Find where the given text appears and provide that cell's center as [X, Y] coordinate. 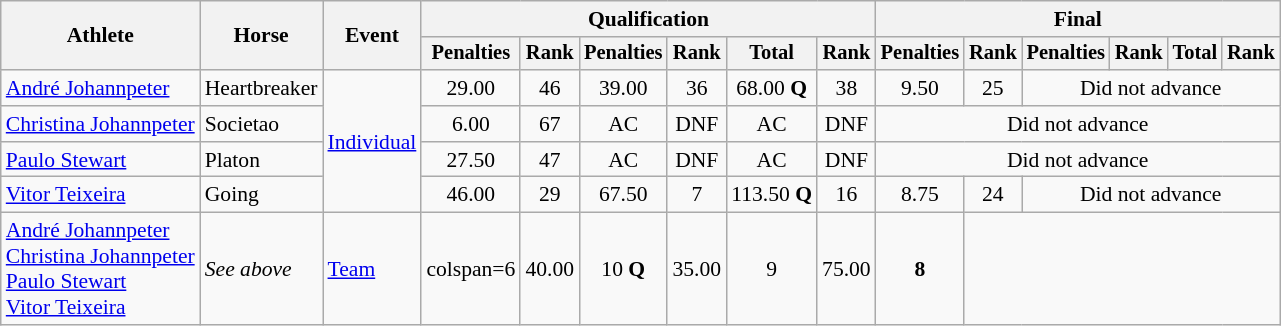
Team [372, 269]
39.00 [623, 88]
9.50 [920, 88]
75.00 [846, 269]
67.50 [623, 195]
colspan=6 [470, 269]
7 [696, 195]
André Johannpeter [100, 88]
25 [993, 88]
46.00 [470, 195]
24 [993, 195]
46 [550, 88]
Horse [262, 36]
Platon [262, 160]
36 [696, 88]
Event [372, 36]
67 [550, 124]
6.00 [470, 124]
113.50 Q [772, 195]
27.50 [470, 160]
9 [772, 269]
8 [920, 269]
Vitor Teixeira [100, 195]
Individual [372, 141]
35.00 [696, 269]
Qualification [648, 19]
29.00 [470, 88]
10 Q [623, 269]
38 [846, 88]
Heartbreaker [262, 88]
See above [262, 269]
Paulo Stewart [100, 160]
68.00 Q [772, 88]
André JohannpeterChristina JohannpeterPaulo StewartVitor Teixeira [100, 269]
29 [550, 195]
Final [1078, 19]
Going [262, 195]
40.00 [550, 269]
8.75 [920, 195]
16 [846, 195]
Christina Johannpeter [100, 124]
47 [550, 160]
Athlete [100, 36]
Societao [262, 124]
